Pinpoint the cell where the given text exists, returning its [x, y] midpoint coordinate. 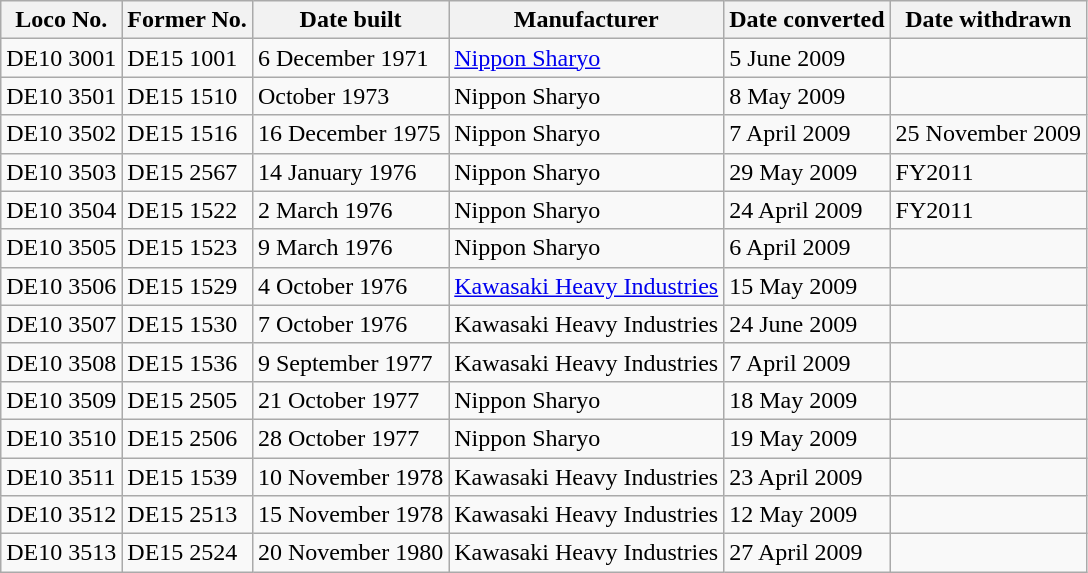
DE10 3507 [62, 324]
DE10 3504 [62, 210]
15 November 1978 [350, 515]
DE15 1001 [188, 58]
DE10 3510 [62, 438]
Loco No. [62, 20]
18 May 2009 [807, 400]
24 June 2009 [807, 324]
Manufacturer [586, 20]
5 June 2009 [807, 58]
9 September 1977 [350, 362]
DE10 3501 [62, 96]
7 October 1976 [350, 324]
DE15 2524 [188, 553]
DE15 1522 [188, 210]
10 November 1978 [350, 477]
24 April 2009 [807, 210]
DE15 2505 [188, 400]
DE15 1523 [188, 248]
16 December 1975 [350, 134]
DE15 1516 [188, 134]
DE10 3513 [62, 553]
19 May 2009 [807, 438]
20 November 1980 [350, 553]
27 April 2009 [807, 553]
25 November 2009 [988, 134]
6 April 2009 [807, 248]
Date withdrawn [988, 20]
DE10 3509 [62, 400]
DE15 1539 [188, 477]
DE10 3512 [62, 515]
DE10 3506 [62, 286]
DE10 3505 [62, 248]
DE15 1529 [188, 286]
DE10 3511 [62, 477]
15 May 2009 [807, 286]
DE15 2567 [188, 172]
29 May 2009 [807, 172]
21 October 1977 [350, 400]
8 May 2009 [807, 96]
23 April 2009 [807, 477]
4 October 1976 [350, 286]
DE15 1536 [188, 362]
DE10 3508 [62, 362]
Date converted [807, 20]
DE10 3001 [62, 58]
Date built [350, 20]
DE10 3503 [62, 172]
Former No. [188, 20]
DE15 1530 [188, 324]
12 May 2009 [807, 515]
DE15 1510 [188, 96]
DE15 2506 [188, 438]
6 December 1971 [350, 58]
October 1973 [350, 96]
DE10 3502 [62, 134]
14 January 1976 [350, 172]
9 March 1976 [350, 248]
2 March 1976 [350, 210]
28 October 1977 [350, 438]
DE15 2513 [188, 515]
